Find where the given text appears and provide that cell's center as (X, Y) coordinate. 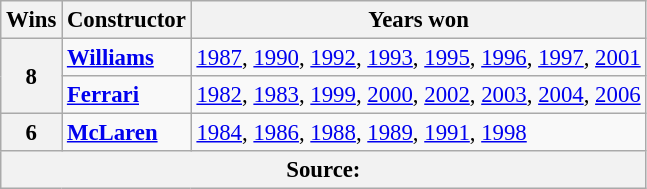
6 (32, 133)
8 (32, 76)
Years won (418, 20)
McLaren (127, 133)
Williams (127, 58)
Source: (324, 170)
Constructor (127, 20)
Ferrari (127, 95)
Wins (32, 20)
1984, 1986, 1988, 1989, 1991, 1998 (418, 133)
1982, 1983, 1999, 2000, 2002, 2003, 2004, 2006 (418, 95)
1987, 1990, 1992, 1993, 1995, 1996, 1997, 2001 (418, 58)
